Find where the given text appears and provide that cell's center as (X, Y) coordinate. 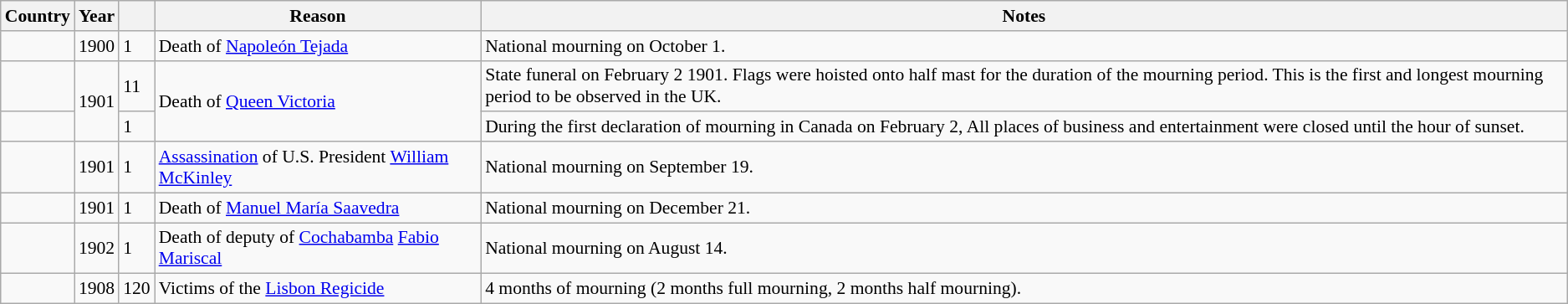
Assassination of U.S. President William McKinley (318, 167)
National mourning on October 1. (1024, 46)
Death of Queen Victoria (318, 100)
National mourning on December 21. (1024, 208)
Country (38, 16)
1902 (97, 248)
4 months of mourning (2 months full mourning, 2 months half mourning). (1024, 289)
1900 (97, 46)
11 (137, 85)
National mourning on August 14. (1024, 248)
Year (97, 16)
Death of deputy of Cochabamba Fabio Mariscal (318, 248)
During the first declaration of mourning in Canada on February 2, All places of business and entertainment were closed until the hour of sunset. (1024, 127)
Death of Napoleón Tejada (318, 46)
Death of Manuel María Saavedra (318, 208)
120 (137, 289)
Victims of the Lisbon Regicide (318, 289)
Reason (318, 16)
National mourning on September 19. (1024, 167)
1908 (97, 289)
Notes (1024, 16)
